Return (x, y) of the center of cell containing provided text 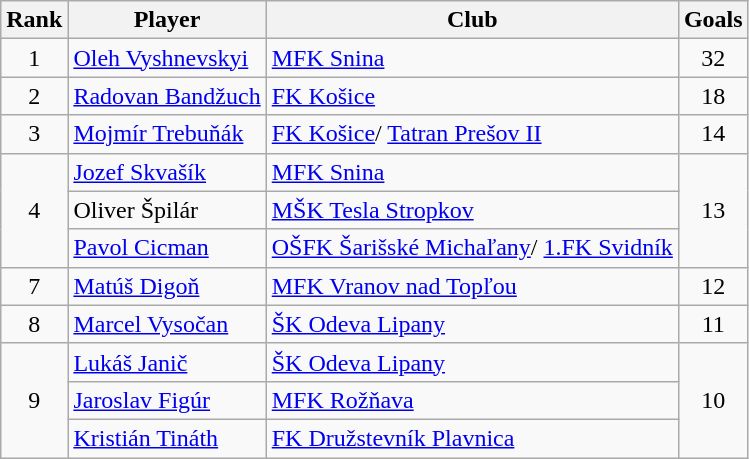
Goals (713, 20)
2 (34, 96)
Marcel Vysočan (167, 324)
Rank (34, 20)
Oleh Vyshnevskyi (167, 58)
10 (713, 400)
7 (34, 286)
32 (713, 58)
8 (34, 324)
9 (34, 400)
FK Družstevník Plavnica (472, 438)
MFK Vranov nad Topľou (472, 286)
Pavol Cicman (167, 248)
Mojmír Trebuňák (167, 134)
Oliver Špilár (167, 210)
OŠFK Šarišské Michaľany/ 1.FK Svidník (472, 248)
FK Košice/ Tatran Prešov II (472, 134)
13 (713, 210)
1 (34, 58)
14 (713, 134)
3 (34, 134)
Jozef Skvašík (167, 172)
Matúš Digoň (167, 286)
Jaroslav Figúr (167, 400)
18 (713, 96)
Player (167, 20)
4 (34, 210)
11 (713, 324)
MŠK Tesla Stropkov (472, 210)
Club (472, 20)
12 (713, 286)
Lukáš Janič (167, 362)
MFK Rožňava (472, 400)
FK Košice (472, 96)
Kristián Tináth (167, 438)
Radovan Bandžuch (167, 96)
